Capture the cell that displays the provided text and extract its (x, y) central coordinate. 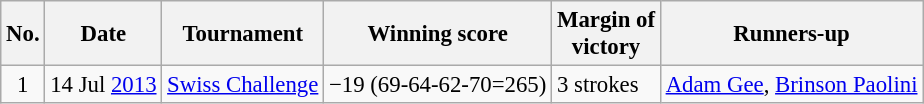
Adam Gee, Brinson Paolini (791, 85)
Runners-up (791, 34)
3 strokes (606, 85)
−19 (69-64-62-70=265) (438, 85)
Tournament (243, 34)
Margin ofvictory (606, 34)
Date (104, 34)
Swiss Challenge (243, 85)
No. (23, 34)
Winning score (438, 34)
1 (23, 85)
14 Jul 2013 (104, 85)
